Output the (X, Y) coordinate of the center of the cell containing the given text.  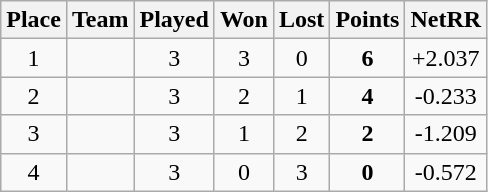
-0.233 (446, 96)
Points (368, 20)
Team (100, 20)
Lost (301, 20)
NetRR (446, 20)
+2.037 (446, 58)
6 (368, 58)
Played (174, 20)
-1.209 (446, 134)
-0.572 (446, 172)
Won (244, 20)
Place (34, 20)
